Pinpoint the cell where the given text exists, returning its [X, Y] midpoint coordinate. 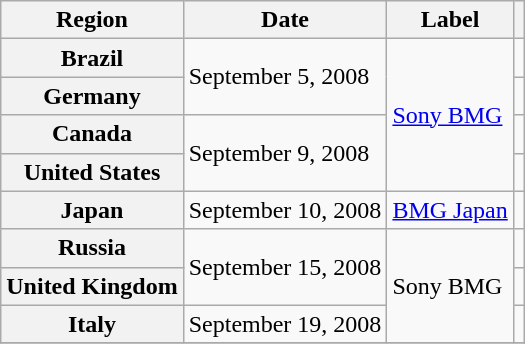
Italy [92, 324]
Canada [92, 134]
Brazil [92, 58]
Germany [92, 96]
September 10, 2008 [285, 210]
September 19, 2008 [285, 324]
United States [92, 172]
Date [285, 20]
Japan [92, 210]
Region [92, 20]
Russia [92, 248]
BMG Japan [450, 210]
September 9, 2008 [285, 153]
September 5, 2008 [285, 77]
September 15, 2008 [285, 267]
Label [450, 20]
United Kingdom [92, 286]
